Locate the cell with the specified text and output its [X, Y] center coordinate. 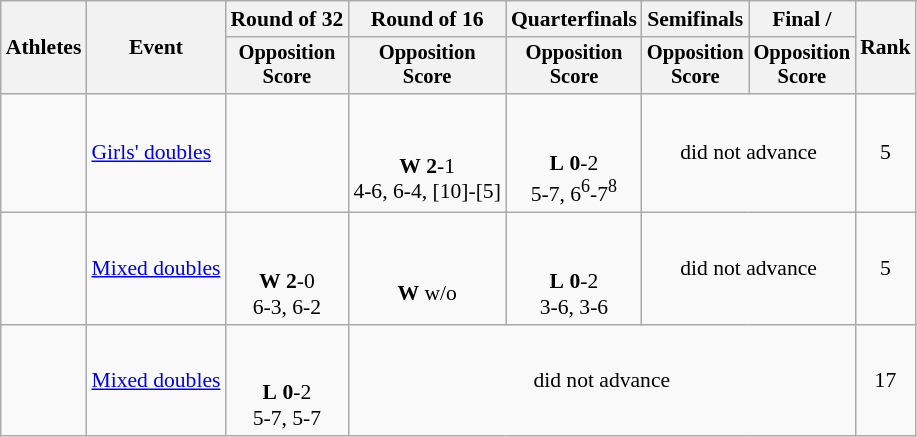
Final / [802, 19]
Quarterfinals [574, 19]
Athletes [44, 48]
Rank [886, 48]
Round of 32 [286, 19]
Round of 16 [427, 19]
L 0-2 5-7, 66-78 [574, 153]
L 0-2 5-7, 5-7 [286, 380]
Semifinals [696, 19]
L 0-2 3-6, 3-6 [574, 268]
W 2-0 6-3, 6-2 [286, 268]
W 2-1 4-6, 6-4, [10]-[5] [427, 153]
Girls' doubles [156, 153]
17 [886, 380]
W w/o [427, 268]
Event [156, 48]
